Find where the given text appears and provide that cell's center as [x, y] coordinate. 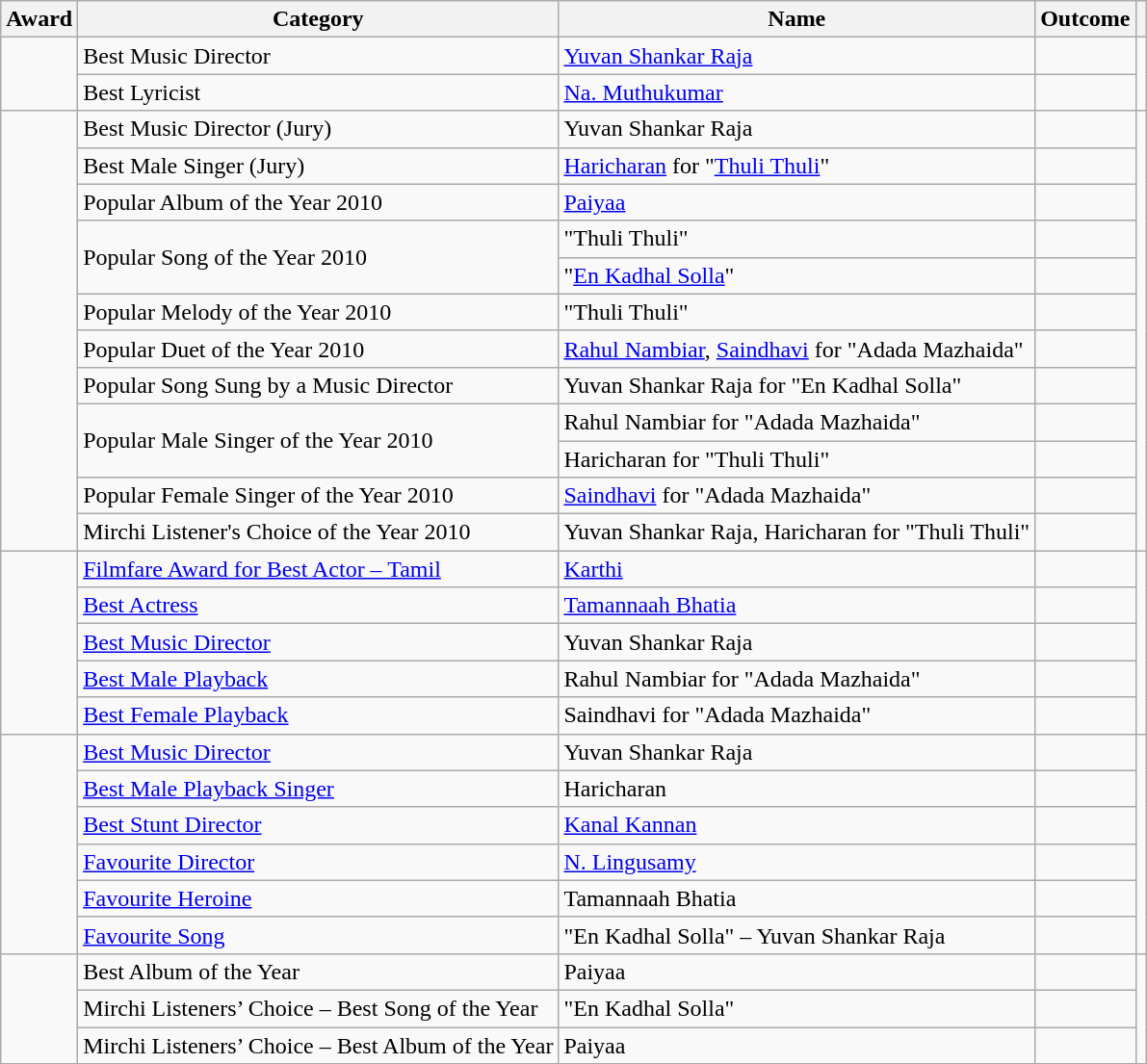
Popular Song of the Year 2010 [318, 257]
Favourite Heroine [318, 898]
Kanal Kannan [797, 825]
Best Female Playback [318, 715]
Best Lyricist [318, 92]
Haricharan [797, 789]
Name [797, 19]
Mirchi Listeners’ Choice – Best Song of the Year [318, 1008]
Award [39, 19]
Popular Female Singer of the Year 2010 [318, 496]
Popular Album of the Year 2010 [318, 202]
"En Kadhal Solla" – Yuvan Shankar Raja [797, 935]
Karthi [797, 569]
Yuvan Shankar Raja, Haricharan for "Thuli Thuli" [797, 532]
Popular Duet of the Year 2010 [318, 349]
Na. Muthukumar [797, 92]
Best Album of the Year [318, 972]
Mirchi Listener's Choice of the Year 2010 [318, 532]
Category [318, 19]
Best Male Playback [318, 679]
Outcome [1085, 19]
Popular Song Sung by a Music Director [318, 385]
Filmfare Award for Best Actor – Tamil [318, 569]
Yuvan Shankar Raja for "En Kadhal Solla" [797, 385]
Best Male Singer (Jury) [318, 166]
Best Male Playback Singer [318, 789]
N. Lingusamy [797, 862]
Popular Melody of the Year 2010 [318, 312]
Best Stunt Director [318, 825]
Popular Male Singer of the Year 2010 [318, 440]
Favourite Director [318, 862]
Favourite Song [318, 935]
Rahul Nambiar, Saindhavi for "Adada Mazhaida" [797, 349]
Best Music Director (Jury) [318, 129]
Mirchi Listeners’ Choice – Best Album of the Year [318, 1045]
Best Actress [318, 606]
